Scan for the cell matching the given text and deliver its [x, y] coordinate at center. 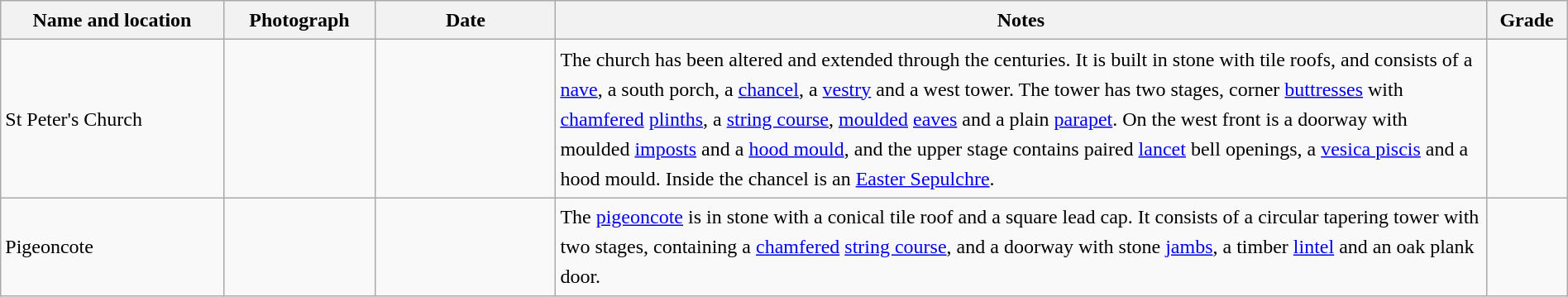
St Peter's Church [112, 119]
Pigeoncote [112, 247]
Grade [1527, 20]
Notes [1021, 20]
Name and location [112, 20]
Photograph [299, 20]
Date [466, 20]
